Scan for the cell matching the given text and deliver its [x, y] coordinate at center. 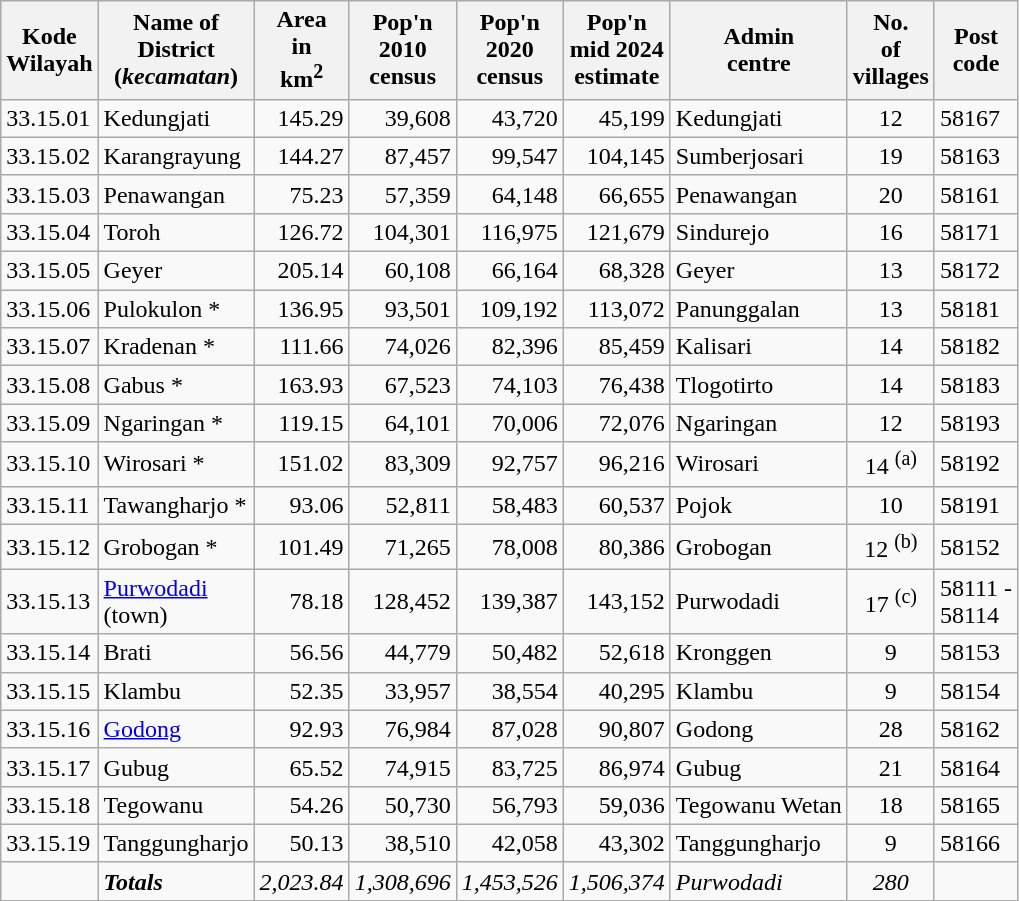
Sindurejo [758, 232]
92,757 [510, 464]
Pojok [758, 505]
Toroh [176, 232]
58165 [976, 805]
71,265 [402, 546]
52,811 [402, 505]
33.15.04 [50, 232]
33.15.15 [50, 691]
58191 [976, 505]
58162 [976, 729]
Ngaringan * [176, 423]
86,974 [616, 767]
Tegowanu [176, 805]
Admincentre [758, 50]
78.18 [302, 602]
58152 [976, 546]
33.15.07 [50, 347]
21 [890, 767]
33.15.12 [50, 546]
50,730 [402, 805]
Gabus * [176, 385]
33.15.16 [50, 729]
18 [890, 805]
87,028 [510, 729]
280 [890, 881]
113,072 [616, 309]
Purwodadi (town) [176, 602]
Kalisari [758, 347]
58172 [976, 271]
39,608 [402, 118]
58164 [976, 767]
Tlogotirto [758, 385]
Pulokulon * [176, 309]
Pop'n mid 2024estimate [616, 50]
12 (b) [890, 546]
52,618 [616, 653]
Area inkm2 [302, 50]
74,103 [510, 385]
28 [890, 729]
58193 [976, 423]
Grobogan [758, 546]
93,501 [402, 309]
121,679 [616, 232]
143,152 [616, 602]
151.02 [302, 464]
33.15.02 [50, 156]
82,396 [510, 347]
58182 [976, 347]
145.29 [302, 118]
50,482 [510, 653]
83,725 [510, 767]
56.56 [302, 653]
33.15.11 [50, 505]
58166 [976, 843]
58192 [976, 464]
Karangrayung [176, 156]
119.15 [302, 423]
58,483 [510, 505]
17 (c) [890, 602]
56,793 [510, 805]
16 [890, 232]
90,807 [616, 729]
Panunggalan [758, 309]
64,148 [510, 194]
58153 [976, 653]
64,101 [402, 423]
Sumberjosari [758, 156]
128,452 [402, 602]
58183 [976, 385]
75.23 [302, 194]
58181 [976, 309]
1,308,696 [402, 881]
70,006 [510, 423]
104,301 [402, 232]
111.66 [302, 347]
14 (a) [890, 464]
85,459 [616, 347]
33.15.18 [50, 805]
58161 [976, 194]
72,076 [616, 423]
66,164 [510, 271]
Kradenan * [176, 347]
33,957 [402, 691]
Tegowanu Wetan [758, 805]
66,655 [616, 194]
57,359 [402, 194]
58154 [976, 691]
74,915 [402, 767]
33.15.06 [50, 309]
65.52 [302, 767]
78,008 [510, 546]
33.15.09 [50, 423]
116,975 [510, 232]
43,302 [616, 843]
Brati [176, 653]
Name ofDistrict(kecamatan) [176, 50]
59,036 [616, 805]
43,720 [510, 118]
205.14 [302, 271]
1,506,374 [616, 881]
109,192 [510, 309]
1,453,526 [510, 881]
139,387 [510, 602]
33.15.03 [50, 194]
33.15.19 [50, 843]
33.15.10 [50, 464]
96,216 [616, 464]
68,328 [616, 271]
136.95 [302, 309]
Wirosari * [176, 464]
67,523 [402, 385]
83,309 [402, 464]
38,510 [402, 843]
Totals [176, 881]
Tawangharjo * [176, 505]
33.15.01 [50, 118]
Kronggen [758, 653]
2,023.84 [302, 881]
Grobogan * [176, 546]
58111 - 58114 [976, 602]
58167 [976, 118]
92.93 [302, 729]
58163 [976, 156]
60,108 [402, 271]
76,438 [616, 385]
44,779 [402, 653]
33.15.13 [50, 602]
Kode Wilayah [50, 50]
19 [890, 156]
60,537 [616, 505]
163.93 [302, 385]
Postcode [976, 50]
76,984 [402, 729]
74,026 [402, 347]
52.35 [302, 691]
Ngaringan [758, 423]
Pop'n 2010 census [402, 50]
87,457 [402, 156]
10 [890, 505]
33.15.17 [50, 767]
33.15.14 [50, 653]
101.49 [302, 546]
126.72 [302, 232]
50.13 [302, 843]
80,386 [616, 546]
99,547 [510, 156]
38,554 [510, 691]
33.15.05 [50, 271]
33.15.08 [50, 385]
54.26 [302, 805]
Wirosari [758, 464]
20 [890, 194]
58171 [976, 232]
42,058 [510, 843]
45,199 [616, 118]
Pop'n 2020census [510, 50]
104,145 [616, 156]
144.27 [302, 156]
40,295 [616, 691]
93.06 [302, 505]
No.ofvillages [890, 50]
